Locate the cell with the specified text and output its [x, y] center coordinate. 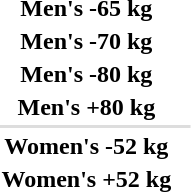
Men's +80 kg [86, 107]
Men's -70 kg [86, 41]
Men's -80 kg [86, 74]
Women's -52 kg [86, 146]
